Detect which cell encompasses the target text, then output its [x, y] center coordinate. 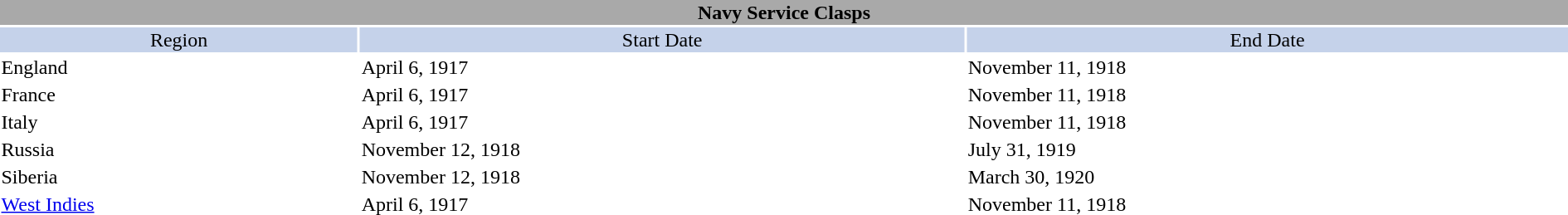
England [179, 67]
Siberia [179, 177]
Russia [179, 149]
July 31, 1919 [1268, 149]
Navy Service Clasps [784, 12]
France [179, 95]
March 30, 1920 [1268, 177]
Italy [179, 122]
Region [179, 40]
End Date [1268, 40]
Start Date [662, 40]
